Identify which cell holds the provided text, then report its (X, Y) central coordinate. 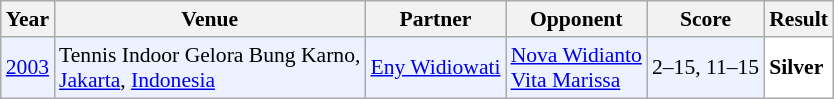
Tennis Indoor Gelora Bung Karno,Jakarta, Indonesia (210, 68)
Year (28, 19)
Result (798, 19)
Partner (435, 19)
Silver (798, 68)
2–15, 11–15 (706, 68)
Nova Widianto Vita Marissa (576, 68)
Eny Widiowati (435, 68)
Score (706, 19)
Opponent (576, 19)
Venue (210, 19)
2003 (28, 68)
